Determine the (x, y) coordinate at the center of the cell enclosing the given text.  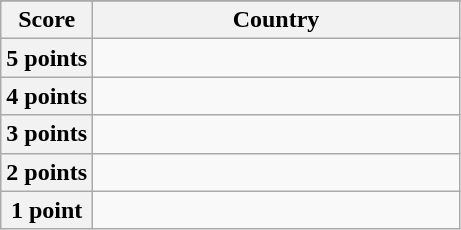
2 points (47, 172)
Country (276, 20)
3 points (47, 134)
1 point (47, 210)
Score (47, 20)
5 points (47, 58)
4 points (47, 96)
